Scan for the cell matching the given text and deliver its [X, Y] coordinate at center. 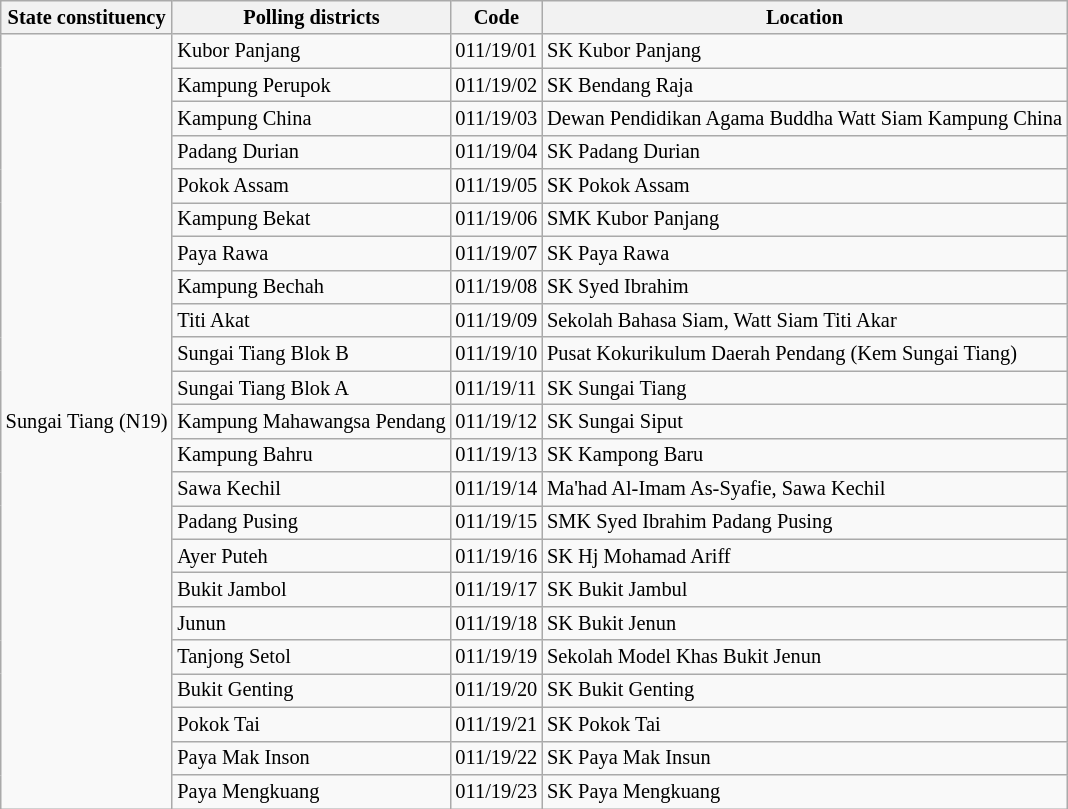
011/19/23 [497, 791]
Bukit Genting [311, 690]
Pokok Tai [311, 724]
Kampung Perupok [311, 85]
Padang Pusing [311, 522]
011/19/15 [497, 522]
Code [497, 17]
SK Sungai Tiang [804, 388]
Paya Rawa [311, 253]
Bukit Jambol [311, 589]
011/19/12 [497, 421]
Paya Mak Inson [311, 758]
Ayer Puteh [311, 556]
011/19/04 [497, 152]
SK Kubor Panjang [804, 51]
011/19/09 [497, 320]
SK Padang Durian [804, 152]
Sawa Kechil [311, 489]
011/19/02 [497, 85]
Sekolah Model Khas Bukit Jenun [804, 657]
Dewan Pendidikan Agama Buddha Watt Siam Kampung China [804, 118]
SK Paya Mak Insun [804, 758]
011/19/21 [497, 724]
State constituency [87, 17]
011/19/14 [497, 489]
011/19/10 [497, 354]
Kampung Mahawangsa Pendang [311, 421]
Location [804, 17]
Pokok Assam [311, 186]
Kampung Bekat [311, 219]
Paya Mengkuang [311, 791]
SK Kampong Baru [804, 455]
SK Paya Rawa [804, 253]
Sungai Tiang Blok B [311, 354]
Polling districts [311, 17]
SK Hj Mohamad Ariff [804, 556]
Sungai Tiang Blok A [311, 388]
Pusat Kokurikulum Daerah Pendang (Kem Sungai Tiang) [804, 354]
Kampung China [311, 118]
011/19/05 [497, 186]
Titi Akat [311, 320]
Kampung Bechah [311, 287]
Tanjong Setol [311, 657]
Sekolah Bahasa Siam, Watt Siam Titi Akar [804, 320]
Kampung Bahru [311, 455]
011/19/20 [497, 690]
SK Bukit Jenun [804, 623]
SK Pokok Tai [804, 724]
SK Pokok Assam [804, 186]
Padang Durian [311, 152]
011/19/17 [497, 589]
011/19/06 [497, 219]
SK Bukit Genting [804, 690]
011/19/08 [497, 287]
011/19/01 [497, 51]
011/19/22 [497, 758]
SK Paya Mengkuang [804, 791]
Junun [311, 623]
011/19/03 [497, 118]
011/19/18 [497, 623]
SK Sungai Siput [804, 421]
SMK Syed Ibrahim Padang Pusing [804, 522]
Kubor Panjang [311, 51]
011/19/11 [497, 388]
011/19/07 [497, 253]
011/19/19 [497, 657]
SK Bendang Raja [804, 85]
011/19/16 [497, 556]
SK Syed Ibrahim [804, 287]
Sungai Tiang (N19) [87, 421]
SMK Kubor Panjang [804, 219]
011/19/13 [497, 455]
SK Bukit Jambul [804, 589]
Ma'had Al-Imam As-Syafie, Sawa Kechil [804, 489]
